Determine the (X, Y) coordinate at the center of the cell enclosing the given text.  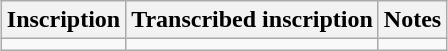
Notes (412, 20)
Inscription (63, 20)
Transcribed inscription (252, 20)
